Pinpoint the cell where the given text exists, returning its (x, y) midpoint coordinate. 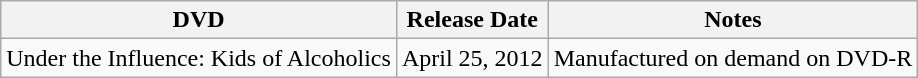
April 25, 2012 (472, 58)
Manufactured on demand on DVD-R (733, 58)
Release Date (472, 20)
Notes (733, 20)
Under the Influence: Kids of Alcoholics (199, 58)
DVD (199, 20)
